Identify which cell holds the provided text, then report its [X, Y] central coordinate. 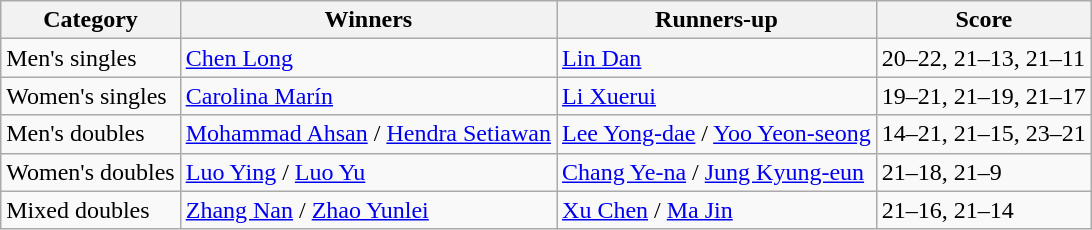
Score [984, 20]
Chen Long [368, 58]
Mohammad Ahsan / Hendra Setiawan [368, 134]
Mixed doubles [90, 210]
Lee Yong-dae / Yoo Yeon-seong [717, 134]
Women's doubles [90, 172]
Winners [368, 20]
21–18, 21–9 [984, 172]
Li Xuerui [717, 96]
Chang Ye-na / Jung Kyung-eun [717, 172]
Women's singles [90, 96]
14–21, 21–15, 23–21 [984, 134]
Category [90, 20]
Zhang Nan / Zhao Yunlei [368, 210]
Carolina Marín [368, 96]
Men's doubles [90, 134]
21–16, 21–14 [984, 210]
Luo Ying / Luo Yu [368, 172]
19–21, 21–19, 21–17 [984, 96]
Men's singles [90, 58]
Lin Dan [717, 58]
Xu Chen / Ma Jin [717, 210]
Runners-up [717, 20]
20–22, 21–13, 21–11 [984, 58]
